Extract the [x, y] coordinate from the center of the cell holding the provided text.  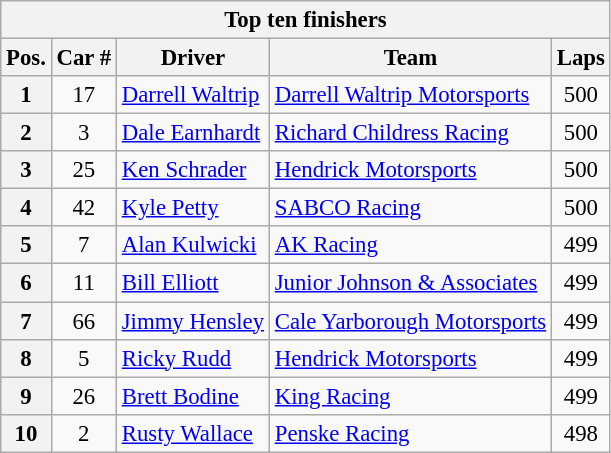
Darrell Waltrip Motorsports [410, 95]
Car # [84, 58]
Darrell Waltrip [192, 95]
1 [26, 95]
Richard Childress Racing [410, 133]
Rusty Wallace [192, 433]
King Racing [410, 396]
SABCO Racing [410, 208]
Cale Yarborough Motorsports [410, 321]
Driver [192, 58]
4 [26, 208]
Ken Schrader [192, 170]
26 [84, 396]
42 [84, 208]
Pos. [26, 58]
Team [410, 58]
Junior Johnson & Associates [410, 283]
11 [84, 283]
Jimmy Hensley [192, 321]
66 [84, 321]
Kyle Petty [192, 208]
9 [26, 396]
Bill Elliott [192, 283]
Ricky Rudd [192, 358]
Penske Racing [410, 433]
25 [84, 170]
Alan Kulwicki [192, 245]
Dale Earnhardt [192, 133]
Laps [580, 58]
498 [580, 433]
10 [26, 433]
17 [84, 95]
6 [26, 283]
Brett Bodine [192, 396]
8 [26, 358]
Top ten finishers [306, 20]
AK Racing [410, 245]
